Capture the cell that displays the provided text and extract its [x, y] central coordinate. 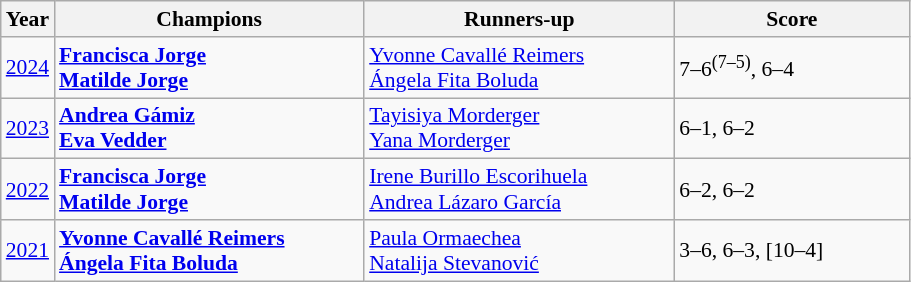
2023 [28, 128]
Paula Ormaechea Natalija Stevanović [519, 250]
Year [28, 19]
Andrea Gámiz Eva Vedder [209, 128]
2022 [28, 190]
6–2, 6–2 [792, 190]
2024 [28, 68]
Irene Burillo Escorihuela Andrea Lázaro García [519, 190]
7–6(7–5), 6–4 [792, 68]
3–6, 6–3, [10–4] [792, 250]
Runners-up [519, 19]
Score [792, 19]
Tayisiya Morderger Yana Morderger [519, 128]
Champions [209, 19]
6–1, 6–2 [792, 128]
2021 [28, 250]
